Return the (x, y) coordinate for the center point of the cell that contains the specified text.  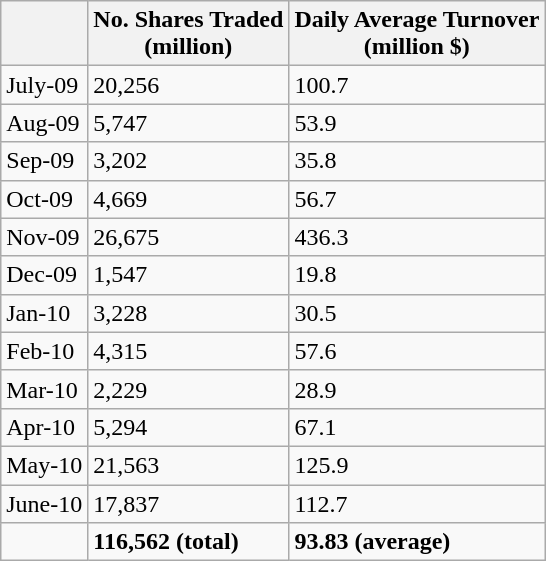
Apr-10 (44, 427)
35.8 (417, 161)
Oct-09 (44, 199)
20,256 (188, 85)
5,747 (188, 123)
May-10 (44, 465)
Dec-09 (44, 275)
4,315 (188, 351)
4,669 (188, 199)
17,837 (188, 503)
30.5 (417, 313)
19.8 (417, 275)
100.7 (417, 85)
No. Shares Traded (million) (188, 34)
2,229 (188, 389)
53.9 (417, 123)
5,294 (188, 427)
67.1 (417, 427)
112.7 (417, 503)
3,202 (188, 161)
28.9 (417, 389)
Feb-10 (44, 351)
436.3 (417, 237)
125.9 (417, 465)
Aug-09 (44, 123)
1,547 (188, 275)
July-09 (44, 85)
Sep-09 (44, 161)
116,562 (total) (188, 542)
June-10 (44, 503)
Daily Average Turnover (million $) (417, 34)
3,228 (188, 313)
26,675 (188, 237)
Jan-10 (44, 313)
21,563 (188, 465)
56.7 (417, 199)
Nov-09 (44, 237)
57.6 (417, 351)
93.83 (average) (417, 542)
Mar-10 (44, 389)
